Find where the given text appears and provide that cell's center as [X, Y] coordinate. 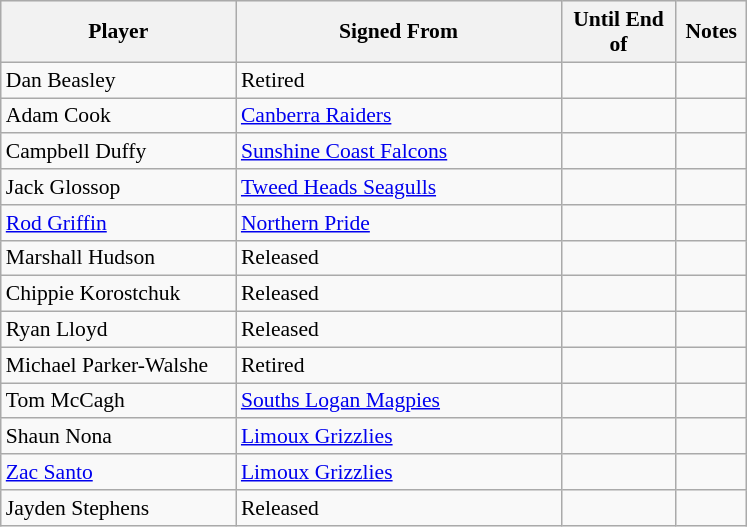
Souths Logan Magpies [398, 401]
Shaun Nona [118, 437]
Dan Beasley [118, 80]
Chippie Korostchuk [118, 294]
Marshall Hudson [118, 258]
Adam Cook [118, 116]
Canberra Raiders [398, 116]
Northern Pride [398, 223]
Tom McCagh [118, 401]
Campbell Duffy [118, 152]
Jayden Stephens [118, 508]
Until End of [618, 32]
Ryan Lloyd [118, 330]
Zac Santo [118, 472]
Michael Parker-Walshe [118, 365]
Signed From [398, 32]
Jack Glossop [118, 187]
Notes [711, 32]
Sunshine Coast Falcons [398, 152]
Player [118, 32]
Rod Griffin [118, 223]
Tweed Heads Seagulls [398, 187]
